Scan for the cell matching the given text and deliver its [x, y] coordinate at center. 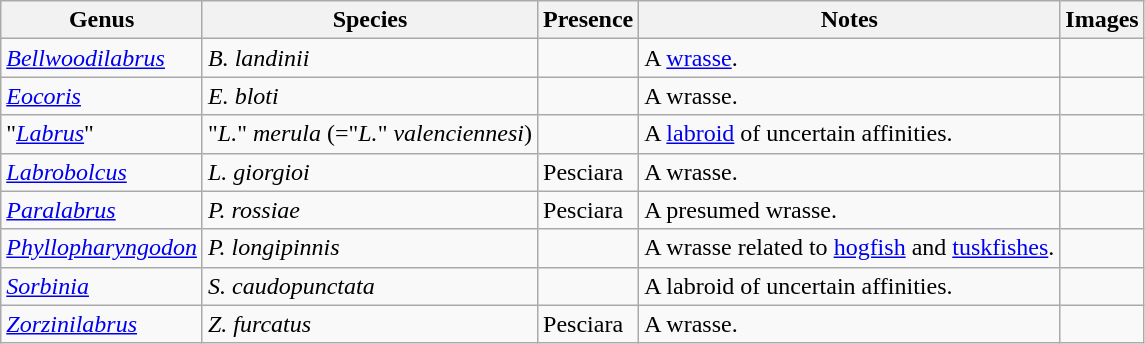
Notes [850, 20]
Presence [588, 20]
Genus [102, 20]
P. rossiae [370, 210]
B. landinii [370, 58]
Paralabrus [102, 210]
"Labrus" [102, 134]
Labrobolcus [102, 172]
Images [1102, 20]
Eocoris [102, 96]
S. caudopunctata [370, 286]
L. giorgioi [370, 172]
Zorzinilabrus [102, 324]
Species [370, 20]
"L." merula (="L." valenciennesi) [370, 134]
A presumed wrasse. [850, 210]
P. longipinnis [370, 248]
Phyllopharyngodon [102, 248]
Bellwoodilabrus [102, 58]
A wrasse related to hogfish and tuskfishes. [850, 248]
Sorbinia [102, 286]
Z. furcatus [370, 324]
E. bloti [370, 96]
